Detect which cell encompasses the target text, then output its [x, y] center coordinate. 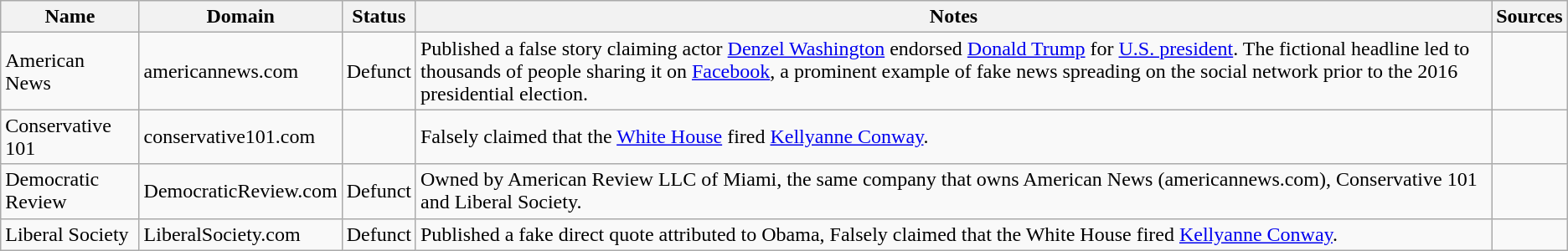
Falsely claimed that the White House fired Kellyanne Conway. [953, 137]
Name [70, 17]
Notes [953, 17]
DemocraticReview.com [240, 191]
americannews.com [240, 71]
Conservative 101 [70, 137]
Domain [240, 17]
Liberal Society [70, 234]
Owned by American Review LLC of Miami, the same company that owns American News (americannews.com), Conservative 101 and Liberal Society. [953, 191]
Sources [1529, 17]
Status [379, 17]
LiberalSociety.com [240, 234]
American News [70, 71]
conservative101.com [240, 137]
Democratic Review [70, 191]
Published a fake direct quote attributed to Obama, Falsely claimed that the White House fired Kellyanne Conway. [953, 234]
